Return (x, y) of the center of cell containing provided text 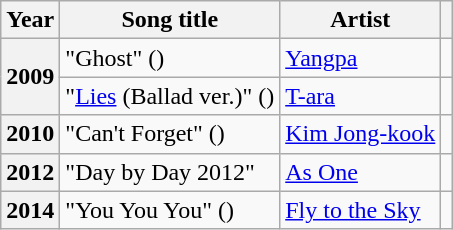
Fly to the Sky (360, 210)
Song title (170, 20)
2014 (30, 210)
"Can't Forget" () (170, 134)
"Lies (Ballad ver.)" () (170, 96)
2012 (30, 172)
"Day by Day 2012" (170, 172)
T-ara (360, 96)
2009 (30, 77)
Kim Jong-kook (360, 134)
As One (360, 172)
Artist (360, 20)
2010 (30, 134)
Yangpa (360, 58)
Year (30, 20)
"Ghost" () (170, 58)
"You You You" () (170, 210)
